Pinpoint the cell where the given text exists, returning its (x, y) midpoint coordinate. 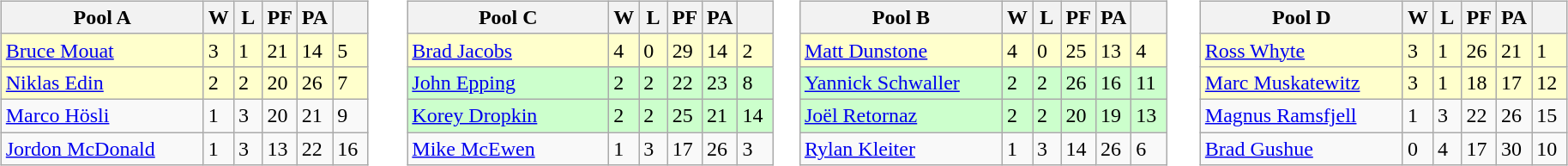
Mike McEwen (508, 149)
Joël Retornaz (901, 115)
9 (350, 115)
Marc Muskatewitz (1301, 83)
15 (1549, 115)
11 (1149, 83)
10 (1549, 149)
Pool D (1301, 17)
5 (350, 50)
Pool A (102, 17)
Pool B (901, 17)
Brad Gushue (1301, 149)
Rylan Kleiter (901, 149)
18 (1479, 83)
30 (1513, 149)
Bruce Mouat (102, 50)
Brad Jacobs (508, 50)
Magnus Ramsfjell (1301, 115)
Yannick Schwaller (901, 83)
Jordon McDonald (102, 149)
John Epping (508, 83)
Ross Whyte (1301, 50)
6 (1149, 149)
8 (755, 83)
7 (350, 83)
Marco Hösli (102, 115)
Matt Dunstone (901, 50)
Niklas Edin (102, 83)
19 (1113, 115)
29 (684, 50)
12 (1549, 83)
23 (721, 83)
Pool C (508, 17)
Korey Dropkin (508, 115)
